For the text-containing cell, return its midpoint in (x, y) coordinate format. 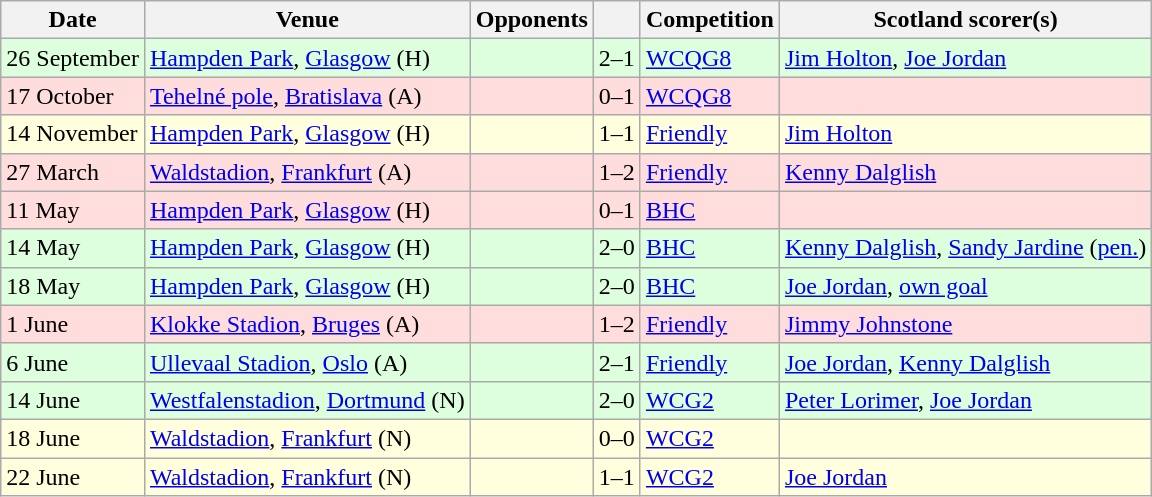
Joe Jordan, own goal (965, 286)
1 June (73, 324)
22 June (73, 477)
11 May (73, 210)
Tehelné pole, Bratislava (A) (307, 96)
Peter Lorimer, Joe Jordan (965, 400)
Jim Holton, Joe Jordan (965, 58)
Opponents (532, 20)
Klokke Stadion, Bruges (A) (307, 324)
26 September (73, 58)
Competition (710, 20)
Ullevaal Stadion, Oslo (A) (307, 362)
Kenny Dalglish, Sandy Jardine (pen.) (965, 248)
6 June (73, 362)
Venue (307, 20)
27 March (73, 172)
Scotland scorer(s) (965, 20)
18 May (73, 286)
Joe Jordan, Kenny Dalglish (965, 362)
14 May (73, 248)
Joe Jordan (965, 477)
Jimmy Johnstone (965, 324)
14 June (73, 400)
Kenny Dalglish (965, 172)
Jim Holton (965, 134)
18 June (73, 438)
Waldstadion, Frankfurt (A) (307, 172)
17 October (73, 96)
14 November (73, 134)
0–0 (616, 438)
Westfalenstadion, Dortmund (N) (307, 400)
Date (73, 20)
